Identify which cell holds the provided text, then report its [x, y] central coordinate. 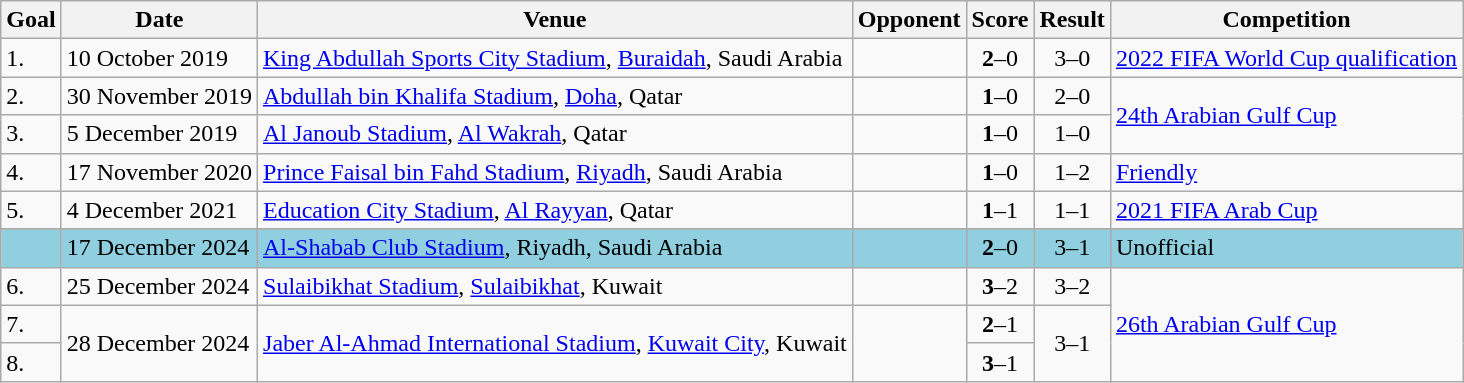
Friendly [1286, 172]
Date [159, 20]
17 December 2024 [159, 248]
6. [31, 286]
2–1 [1000, 324]
Unofficial [1286, 248]
5. [31, 210]
Education City Stadium, Al Rayyan, Qatar [556, 210]
1. [31, 58]
24th Arabian Gulf Cup [1286, 115]
Al Janoub Stadium, Al Wakrah, Qatar [556, 134]
Sulaibikhat Stadium, Sulaibikhat, Kuwait [556, 286]
26th Arabian Gulf Cup [1286, 324]
2022 FIFA World Cup qualification [1286, 58]
25 December 2024 [159, 286]
5 December 2019 [159, 134]
8. [31, 362]
Abdullah bin Khalifa Stadium, Doha, Qatar [556, 96]
Competition [1286, 20]
1–2 [1072, 172]
King Abdullah Sports City Stadium, Buraidah, Saudi Arabia [556, 58]
3. [31, 134]
Venue [556, 20]
Result [1072, 20]
Score [1000, 20]
3–0 [1072, 58]
Prince Faisal bin Fahd Stadium, Riyadh, Saudi Arabia [556, 172]
17 November 2020 [159, 172]
2021 FIFA Arab Cup [1286, 210]
4. [31, 172]
7. [31, 324]
Al-Shabab Club Stadium, Riyadh, Saudi Arabia [556, 248]
Opponent [909, 20]
2. [31, 96]
30 November 2019 [159, 96]
4 December 2021 [159, 210]
10 October 2019 [159, 58]
Jaber Al-Ahmad International Stadium, Kuwait City, Kuwait [556, 343]
Goal [31, 20]
28 December 2024 [159, 343]
